Provide the (X, Y) coordinate of the cell's center where the given text is located.  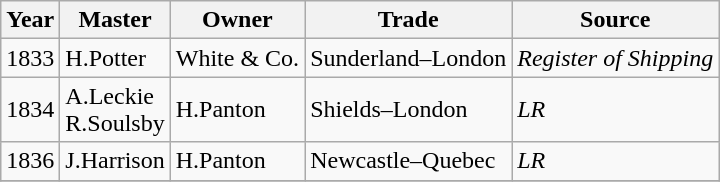
J.Harrison (115, 161)
Source (616, 20)
White & Co. (237, 58)
A.LeckieR.Soulsby (115, 110)
1833 (30, 58)
Register of Shipping (616, 58)
Master (115, 20)
Shields–London (408, 110)
Trade (408, 20)
Newcastle–Quebec (408, 161)
Owner (237, 20)
1834 (30, 110)
1836 (30, 161)
H.Potter (115, 58)
Year (30, 20)
Sunderland–London (408, 58)
